Find where the given text appears and provide that cell's center as (X, Y) coordinate. 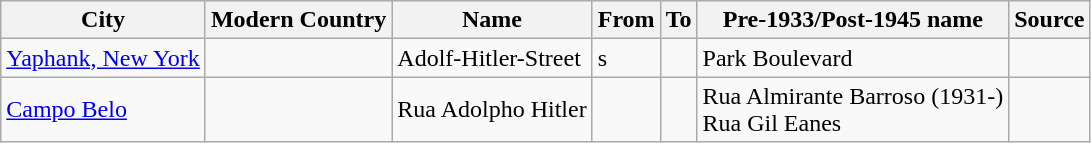
Yaphank, New York (104, 58)
City (104, 20)
To (678, 20)
Source (1050, 20)
Rua Almirante Barroso (1931-)Rua Gil Eanes (853, 110)
From (626, 20)
Park Boulevard (853, 58)
Pre-1933/Post-1945 name (853, 20)
Name (492, 20)
Campo Belo (104, 110)
Modern Country (298, 20)
Adolf-Hitler-Street (492, 58)
s (626, 58)
Rua Adolpho Hitler (492, 110)
